Determine the (x, y) coordinate at the center of the cell enclosing the given text.  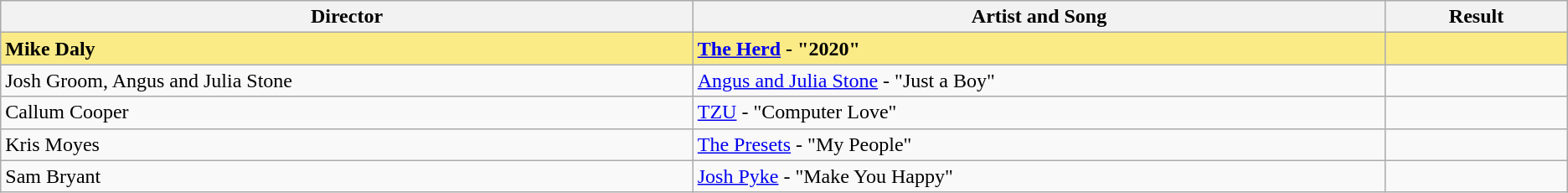
Sam Bryant (347, 176)
Josh Groom, Angus and Julia Stone (347, 81)
Kris Moyes (347, 144)
Artist and Song (1039, 17)
TZU - "Computer Love" (1039, 112)
The Presets - "My People" (1039, 144)
Director (347, 17)
Josh Pyke - "Make You Happy" (1039, 176)
Angus and Julia Stone - "Just a Boy" (1039, 81)
Mike Daly (347, 49)
Callum Cooper (347, 112)
The Herd - "2020" (1039, 49)
Result (1477, 17)
